Identify which cell holds the provided text, then report its [x, y] central coordinate. 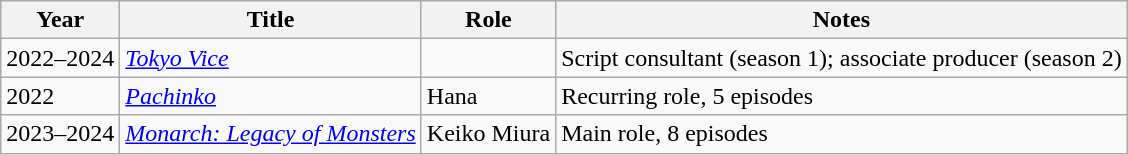
Pachinko [270, 96]
Role [488, 20]
Script consultant (season 1); associate producer (season 2) [842, 58]
2022 [60, 96]
Tokyo Vice [270, 58]
Main role, 8 episodes [842, 134]
Monarch: Legacy of Monsters [270, 134]
2022–2024 [60, 58]
Keiko Miura [488, 134]
Title [270, 20]
Year [60, 20]
Hana [488, 96]
Notes [842, 20]
Recurring role, 5 episodes [842, 96]
2023–2024 [60, 134]
